Detect which cell encompasses the target text, then output its (x, y) center coordinate. 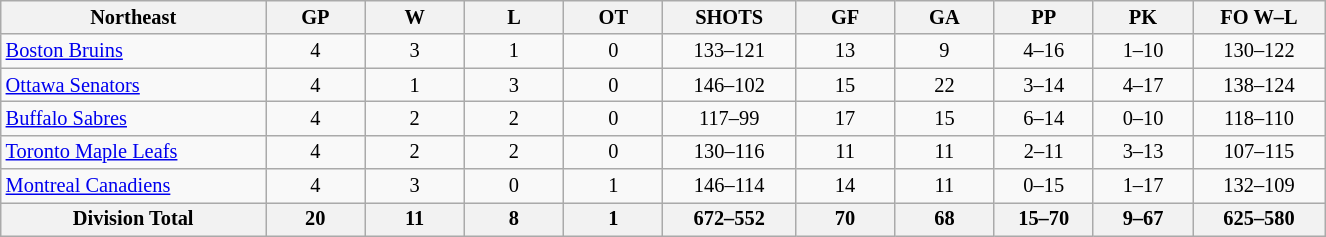
1–17 (1142, 186)
132–109 (1260, 186)
672–552 (729, 219)
15–70 (1044, 219)
GF (844, 17)
130–122 (1260, 51)
6–14 (1044, 118)
70 (844, 219)
4–16 (1044, 51)
9 (944, 51)
SHOTS (729, 17)
GP (316, 17)
FO W–L (1260, 17)
20 (316, 219)
107–115 (1260, 152)
OT (614, 17)
0–10 (1142, 118)
118–110 (1260, 118)
3–14 (1044, 85)
14 (844, 186)
68 (944, 219)
130–116 (729, 152)
133–121 (729, 51)
117–99 (729, 118)
22 (944, 85)
PK (1142, 17)
4–17 (1142, 85)
Buffalo Sabres (134, 118)
9–67 (1142, 219)
W (414, 17)
8 (514, 219)
1–10 (1142, 51)
17 (844, 118)
Boston Bruins (134, 51)
PP (1044, 17)
2–11 (1044, 152)
0–15 (1044, 186)
625–580 (1260, 219)
3–13 (1142, 152)
L (514, 17)
Division Total (134, 219)
146–102 (729, 85)
Montreal Canadiens (134, 186)
146–114 (729, 186)
13 (844, 51)
138–124 (1260, 85)
Ottawa Senators (134, 85)
GA (944, 17)
Northeast (134, 17)
Toronto Maple Leafs (134, 152)
